Output the [x, y] coordinate of the center of the cell containing the given text.  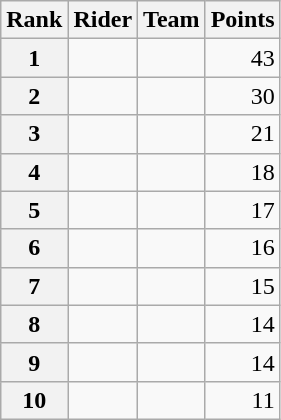
5 [34, 210]
43 [242, 58]
10 [34, 400]
30 [242, 96]
21 [242, 134]
15 [242, 286]
1 [34, 58]
4 [34, 172]
17 [242, 210]
3 [34, 134]
11 [242, 400]
Rank [34, 20]
8 [34, 324]
Points [242, 20]
6 [34, 248]
Rider [103, 20]
2 [34, 96]
16 [242, 248]
9 [34, 362]
Team [172, 20]
18 [242, 172]
7 [34, 286]
